Locate the cell with the specified text and output its (X, Y) center coordinate. 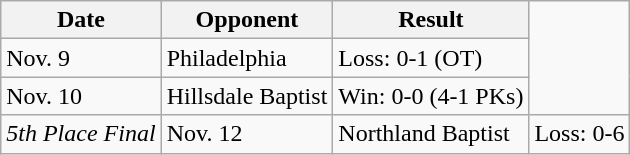
Loss: 0-6 (580, 134)
Result (431, 20)
Win: 0-0 (4-1 PKs) (431, 96)
Northland Baptist (431, 134)
Philadelphia (247, 58)
Loss: 0-1 (OT) (431, 58)
Hillsdale Baptist (247, 96)
Opponent (247, 20)
Date (81, 20)
Nov. 12 (247, 134)
Nov. 9 (81, 58)
5th Place Final (81, 134)
Nov. 10 (81, 96)
